From the cell containing the given text, extract its center point as [x, y] coordinate. 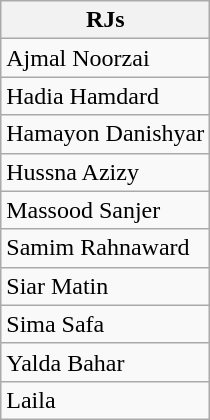
Hamayon Danishyar [106, 134]
RJs [106, 20]
Hadia Hamdard [106, 96]
Laila [106, 400]
Hussna Azizy [106, 172]
Sima Safa [106, 324]
Siar Matin [106, 286]
Massood Sanjer [106, 210]
Yalda Bahar [106, 362]
Samim Rahnaward [106, 248]
Ajmal Noorzai [106, 58]
